Pinpoint the cell where the given text exists, returning its [X, Y] midpoint coordinate. 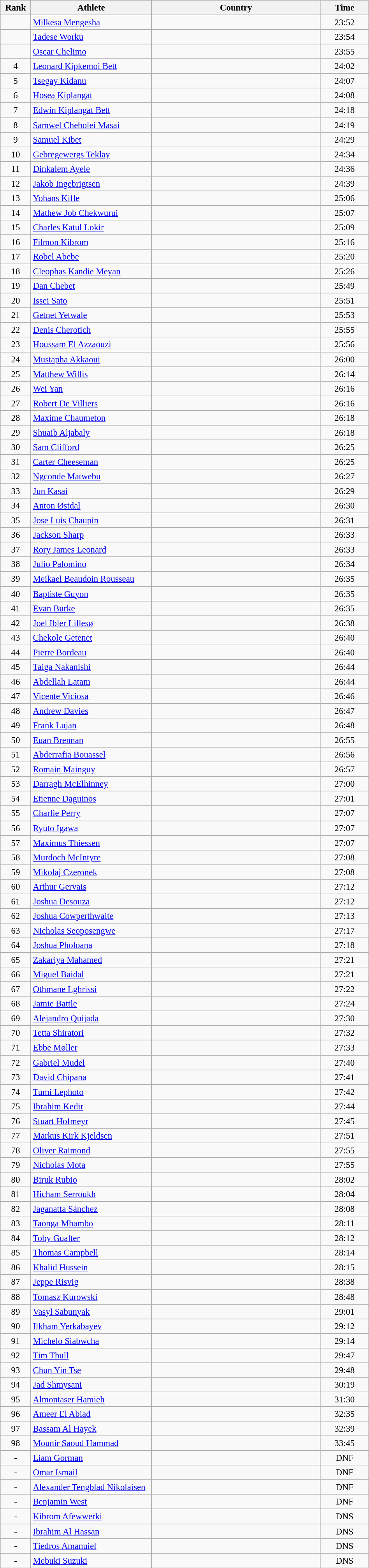
Zakariya Mahamed [91, 960]
50 [16, 740]
75 [16, 1106]
27 [16, 403]
Tetta Shiratori [91, 1033]
41 [16, 608]
Ngconde Matwebu [91, 477]
61 [16, 901]
49 [16, 726]
70 [16, 1033]
64 [16, 945]
12 [16, 184]
Meikael Beaudoin Rousseau [91, 579]
38 [16, 565]
Samuel Kibet [91, 139]
25:56 [344, 345]
9 [16, 139]
Markus Kirk Kjeldsen [91, 1136]
Benjamin West [91, 1502]
Nicholas Mota [91, 1165]
26:48 [344, 726]
Denis Cherotich [91, 330]
58 [16, 857]
Athlete [91, 8]
Joshua Cowperthwaite [91, 916]
Miguel Baidal [91, 975]
Issei Sato [91, 301]
Othmane Lghrissi [91, 989]
10 [16, 154]
27:42 [344, 1092]
Dan Chebet [91, 286]
66 [16, 975]
23:54 [344, 37]
54 [16, 799]
29 [16, 433]
13 [16, 198]
67 [16, 989]
15 [16, 228]
7 [16, 110]
Biruk Rubio [91, 1180]
Jamie Battle [91, 1004]
Oliver Raimond [91, 1150]
92 [16, 1356]
25:07 [344, 213]
Jeppe Risvig [91, 1282]
Mebuki Suzuki [91, 1561]
27:01 [344, 799]
86 [16, 1268]
55 [16, 814]
5 [16, 81]
28:04 [344, 1194]
Alejandro Quijada [91, 1019]
Kibrom Afewwerki [91, 1517]
84 [16, 1238]
24:18 [344, 110]
19 [16, 286]
Gabriel Mudel [91, 1063]
Shuaib Aljabaly [91, 433]
Yohans Kifle [91, 198]
Country [236, 8]
26:27 [344, 477]
27:41 [344, 1077]
Edwin Kiplangat Bett [91, 110]
25:06 [344, 198]
Chun Yin Tse [91, 1370]
Toby Gualter [91, 1238]
6 [16, 95]
Charles Katul Lokir [91, 228]
Chekole Getenet [91, 637]
20 [16, 301]
Omar Ismail [91, 1473]
Michelo Siabwcha [91, 1341]
21 [16, 315]
40 [16, 594]
32:39 [344, 1429]
33:45 [344, 1443]
Gebregewergs Teklay [91, 154]
25:53 [344, 315]
27:13 [344, 916]
24 [16, 359]
26:29 [344, 491]
37 [16, 550]
Alexander Tengblad Nikolaisen [91, 1487]
18 [16, 272]
Maximus Thiessen [91, 843]
32 [16, 477]
77 [16, 1136]
32:35 [344, 1414]
Jad Shmysani [91, 1385]
68 [16, 1004]
4 [16, 66]
Ebbe Møller [91, 1048]
34 [16, 506]
42 [16, 623]
Mathew Job Chekwurui [91, 213]
Ameer El Abiad [91, 1414]
17 [16, 257]
98 [16, 1443]
26:14 [344, 374]
27:40 [344, 1063]
53 [16, 784]
27:32 [344, 1033]
39 [16, 579]
Hosea Kiplangat [91, 95]
Matthew Willis [91, 374]
88 [16, 1297]
48 [16, 711]
28:08 [344, 1209]
Murdoch McIntyre [91, 857]
44 [16, 652]
79 [16, 1165]
27:33 [344, 1048]
26:38 [344, 623]
29:14 [344, 1341]
65 [16, 960]
87 [16, 1282]
Robert De Villiers [91, 403]
Ibrahim Al Hassan [91, 1531]
Mustapha Akkaoui [91, 359]
Mikołaj Czeronek [91, 872]
11 [16, 169]
28:02 [344, 1180]
Stuart Hofmeyr [91, 1121]
94 [16, 1385]
Leonard Kipkemoi Bett [91, 66]
Getnet Yetwale [91, 315]
Bassam Al Hayek [91, 1429]
25:55 [344, 330]
69 [16, 1019]
22 [16, 330]
91 [16, 1341]
Houssam El Azzaouzi [91, 345]
Nicholas Seoposengwe [91, 931]
36 [16, 535]
26:34 [344, 565]
29:47 [344, 1356]
52 [16, 770]
26:31 [344, 521]
82 [16, 1209]
26:30 [344, 506]
27:17 [344, 931]
25:49 [344, 286]
33 [16, 491]
Carter Cheeseman [91, 462]
23:52 [344, 23]
Ibrahim Kedir [91, 1106]
81 [16, 1194]
57 [16, 843]
Maxime Chaumeton [91, 418]
59 [16, 872]
Julio Palomino [91, 565]
27:24 [344, 1004]
24:29 [344, 139]
96 [16, 1414]
Tadese Worku [91, 37]
26 [16, 388]
97 [16, 1429]
Tumi Lephoto [91, 1092]
27:30 [344, 1019]
24:08 [344, 95]
Abdellah Latam [91, 682]
Andrew Davies [91, 711]
27:51 [344, 1136]
29:12 [344, 1326]
Mounir Saoud Hammad [91, 1443]
78 [16, 1150]
63 [16, 931]
Joshua Pholoana [91, 945]
24:07 [344, 81]
Charlie Perry [91, 814]
Joshua Desouza [91, 901]
28:14 [344, 1253]
Vicente Viciosa [91, 696]
Pierre Bordeau [91, 652]
Ryuto Igawa [91, 828]
23 [16, 345]
Frank Lujan [91, 726]
Jaganatta Sánchez [91, 1209]
80 [16, 1180]
25:20 [344, 257]
Jun Kasai [91, 491]
Darragh McElhinney [91, 784]
72 [16, 1063]
Taiga Nakanishi [91, 667]
28:15 [344, 1268]
Hicham Serroukh [91, 1194]
31:30 [344, 1399]
David Chipana [91, 1077]
Joel Ibler Lillesø [91, 623]
89 [16, 1312]
30 [16, 447]
31 [16, 462]
Milkesa Mengesha [91, 23]
Etienne Daguinos [91, 799]
Tiedros Amanuiel [91, 1546]
27:44 [344, 1106]
24:36 [344, 169]
35 [16, 521]
26:57 [344, 770]
23:55 [344, 52]
25:09 [344, 228]
Abderrafia Bouassel [91, 755]
43 [16, 637]
25:16 [344, 242]
56 [16, 828]
Almontaser Hamieh [91, 1399]
85 [16, 1253]
45 [16, 667]
27:18 [344, 945]
Baptiste Guyon [91, 594]
Thomas Campbell [91, 1253]
Filmon Kibrom [91, 242]
Evan Burke [91, 608]
47 [16, 696]
Tomasz Kurowski [91, 1297]
24:02 [344, 66]
Jakob Ingebrigtsen [91, 184]
95 [16, 1399]
74 [16, 1092]
27:45 [344, 1121]
76 [16, 1121]
Wei Yan [91, 388]
46 [16, 682]
Romain Mainguy [91, 770]
90 [16, 1326]
60 [16, 887]
71 [16, 1048]
26:55 [344, 740]
Khalid Hussein [91, 1268]
26:56 [344, 755]
28:12 [344, 1238]
Cleophas Kandie Meyan [91, 272]
Oscar Chelimo [91, 52]
24:39 [344, 184]
27:22 [344, 989]
28:38 [344, 1282]
Ilkham Yerkabayev [91, 1326]
25:51 [344, 301]
73 [16, 1077]
Robel Abebe [91, 257]
Vasyl Sabunyak [91, 1312]
28 [16, 418]
Rank [16, 8]
8 [16, 125]
27:00 [344, 784]
25 [16, 374]
Jose Luis Chaupin [91, 521]
26:00 [344, 359]
Dinkalem Ayele [91, 169]
62 [16, 916]
26:47 [344, 711]
14 [16, 213]
Sam Clifford [91, 447]
Jackson Sharp [91, 535]
29:01 [344, 1312]
Anton Østdal [91, 506]
Tim Thull [91, 1356]
93 [16, 1370]
30:19 [344, 1385]
Euan Brennan [91, 740]
24:34 [344, 154]
Arthur Gervais [91, 887]
28:11 [344, 1224]
29:48 [344, 1370]
24:19 [344, 125]
Taonga Mbambo [91, 1224]
Samwel Chebolei Masai [91, 125]
Time [344, 8]
51 [16, 755]
Tsegay Kidanu [91, 81]
16 [16, 242]
25:26 [344, 272]
26:46 [344, 696]
Liam Gorman [91, 1458]
28:48 [344, 1297]
83 [16, 1224]
Rory James Leonard [91, 550]
